Pinpoint the cell where the given text exists, returning its [x, y] midpoint coordinate. 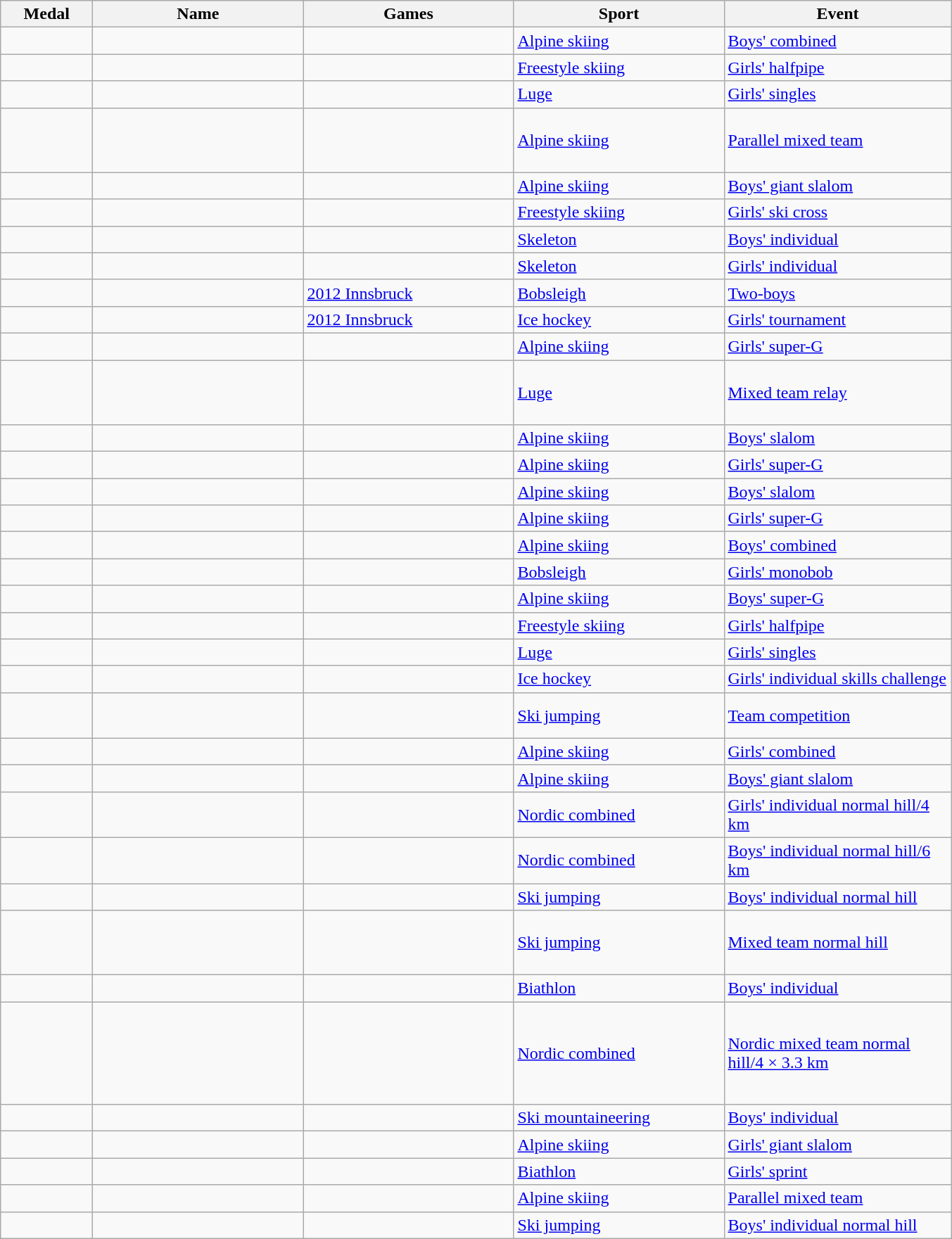
Nordic mixed team normal hill/4 × 3.3 km [837, 1053]
Girls' individual skills challenge [837, 679]
Mixed team normal hill [837, 943]
Girls' ski cross [837, 212]
Girls' monobob [837, 572]
Boys' super-G [837, 599]
Two-boys [837, 293]
Event [837, 14]
Medal [46, 14]
Boys' individual normal hill/6 km [837, 860]
Mixed team relay [837, 393]
Girls' sprint [837, 1171]
Ski mountaineering [619, 1118]
Girls' giant slalom [837, 1145]
Girls' combined [837, 751]
Team competition [837, 715]
Sport [619, 14]
Name [198, 14]
Girls' tournament [837, 319]
Girls' individual [837, 266]
Girls' individual normal hill/4 km [837, 815]
Games [408, 14]
